Capture the cell that displays the provided text and extract its (x, y) central coordinate. 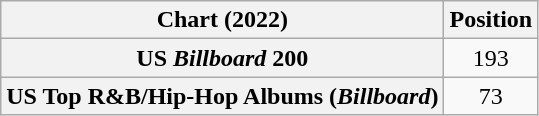
US Billboard 200 (222, 58)
193 (491, 58)
Chart (2022) (222, 20)
73 (491, 96)
Position (491, 20)
US Top R&B/Hip-Hop Albums (Billboard) (222, 96)
